Pinpoint the cell where the given text exists, returning its [x, y] midpoint coordinate. 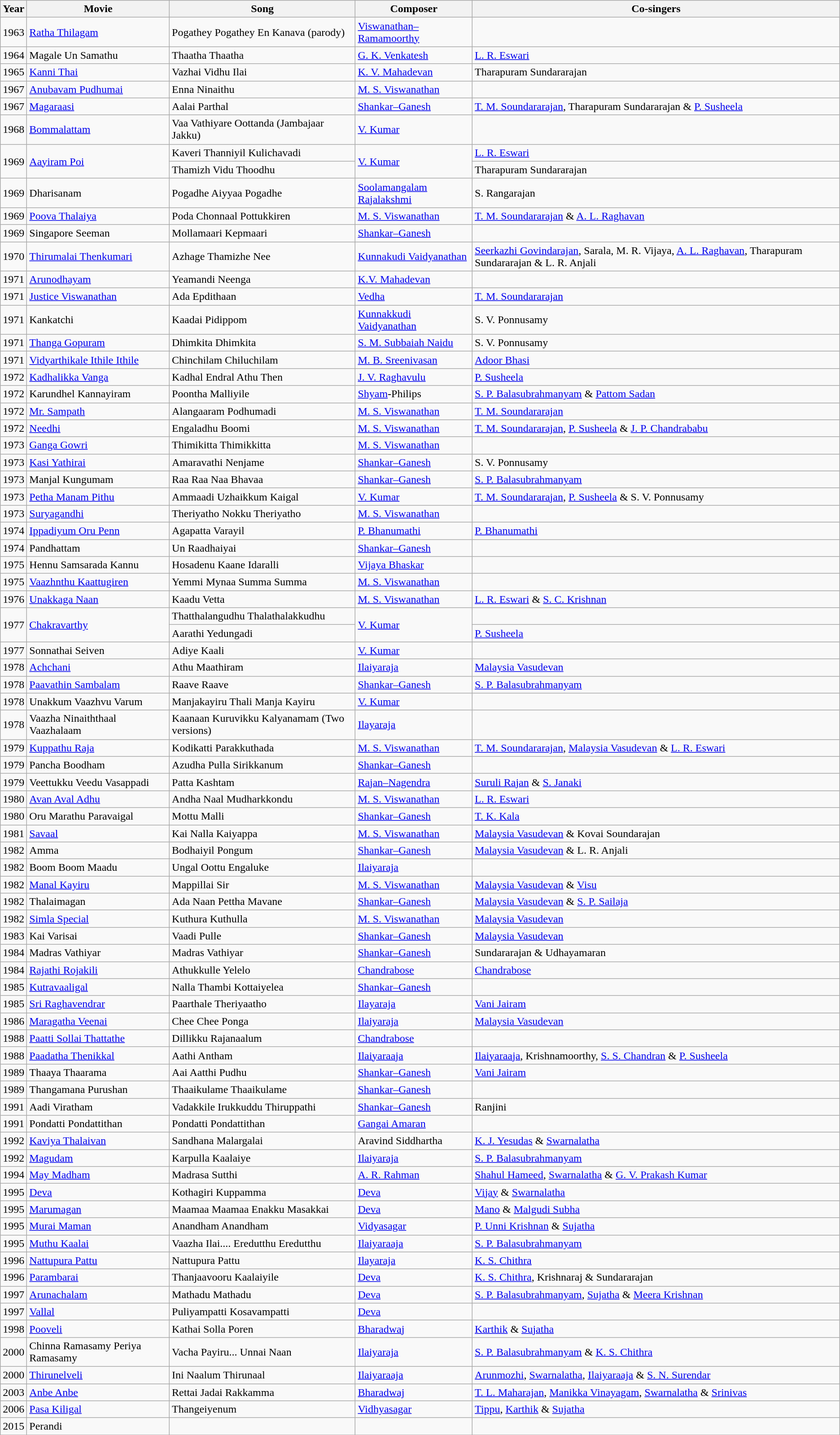
Thanga Gopuram [98, 343]
Kaanaan Kuruvikku Kalyanamam (Two versions) [262, 724]
Year [13, 9]
Vidyarthikale Ithile Ithile [98, 360]
Paadatha Thenikkal [98, 1055]
Chinna Ramasamy Periya Ramasamy [98, 1352]
Perandi [98, 1426]
Ada Naan Pettha Mavane [262, 902]
Thaaya Thaarama [98, 1072]
G. K. Venkatesh [414, 55]
Parambarai [98, 1277]
Arunmozhi, Swarnalatha, Ilaiyaraaja & S. N. Surendar [656, 1375]
Theriyatho Nokku Theriyatho [262, 513]
Tippu, Karthik & Sujatha [656, 1409]
Malaysia Vasudevan & Visu [656, 885]
Raave Raave [262, 685]
Kunnakkudi Vaidyanathan [414, 320]
Marumagan [98, 1209]
Poova Thalaiya [98, 216]
Kadhal Endral Athu Then [262, 377]
1994 [13, 1175]
S. P. Balasubrahmanyam & K. S. Chithra [656, 1352]
Athukkulle Yelelo [262, 970]
1965 [13, 72]
Kutravaaligal [98, 987]
Thirunelveli [98, 1375]
Vidyasagar [414, 1226]
Kathai Solla Poren [262, 1329]
Thamizh Vidu Thoodhu [262, 170]
Kasi Yathirai [98, 462]
Rettai Jadai Rakkamma [262, 1392]
Pasa Kiligal [98, 1409]
Kothagiri Kuppamma [262, 1192]
A. R. Rahman [414, 1175]
Enna Ninaithu [262, 89]
Puliyampatti Kosavampatti [262, 1312]
Azudha Pulla Sirikkanum [262, 765]
Kankatchi [98, 320]
Kanni Thai [98, 72]
Avan Aval Adhu [98, 799]
Magale Un Samathu [98, 55]
Kaadai Pidippom [262, 320]
J. V. Raghavulu [414, 377]
Petha Manam Pithu [98, 496]
1968 [13, 129]
Hosadenu Kaane Idaralli [262, 565]
K.V. Mahadevan [414, 280]
Sri Raghavendrar [98, 1004]
Ranjini [656, 1106]
1981 [13, 834]
Thatthalangudhu Thalathalakkudhu [262, 616]
Aai Aatthi Pudhu [262, 1072]
Patta Kashtam [262, 782]
Ilaiyaraaja, Krishnamoorthy, S. S. Chandran & P. Susheela [656, 1055]
Vaazhnthu Kaattugiren [98, 582]
Chee Chee Ponga [262, 1021]
Maamaa Maamaa Enakku Masakkai [262, 1209]
May Madham [98, 1175]
Rajan–Nagendra [414, 782]
Suruli Rajan & S. Janaki [656, 782]
Poda Chonnaal Pottukkiren [262, 216]
Viswanathan–Ramamoorthy [414, 32]
Athu Maathiram [262, 667]
Vaadi Pulle [262, 936]
S. Rangarajan [656, 193]
Achchani [98, 667]
1964 [13, 55]
Pancha Boodham [98, 765]
Vidhyasagar [414, 1409]
Shahul Hameed, Swarnalatha & G. V. Prakash Kumar [656, 1175]
Simla Special [98, 919]
Anandham Anandham [262, 1226]
Unakkaga Naan [98, 599]
Soolamangalam Rajalakshmi [414, 193]
Poontha Malliyile [262, 394]
Magudam [98, 1158]
Vaazha Ilai.... Eredutthu Eredutthu [262, 1243]
Vijaya Bhaskar [414, 565]
Kodikatti Parakkuthada [262, 748]
Oru Marathu Paravaigal [98, 816]
Seerkazhi Govindarajan, Sarala, M. R. Vijaya, A. L. Raghavan, Tharapuram Sundararajan & L. R. Anjali [656, 256]
Thimikitta Thimikkitta [262, 445]
Mathadu Mathadu [262, 1295]
Vedha [414, 297]
Aayiram Poi [98, 161]
Veettukku Veedu Vasappadi [98, 782]
1976 [13, 599]
Anbe Anbe [98, 1392]
Ini Naalum Thirunaal [262, 1375]
Aarathi Yedungadi [262, 633]
Ungal Oottu Engaluke [262, 868]
T. M. Soundararajan & A. L. Raghavan [656, 216]
K. J. Yesudas & Swarnalatha [656, 1141]
Adoor Bhasi [656, 360]
K. V. Mahadevan [414, 72]
Justice Viswanathan [98, 297]
Pandhattam [98, 548]
Thirumalai Thenkumari [98, 256]
Paarthale Theriyaatho [262, 1004]
T. L. Maharajan, Manikka Vinayagam, Swarnalatha & Srinivas [656, 1392]
S. P. Balasubrahmanyam & Pattom Sadan [656, 394]
Thaaikulame Thaaikulame [262, 1089]
Yeamandi Neenga [262, 280]
Vadakkile Irukkuddu Thiruppathi [262, 1106]
Savaal [98, 834]
Aravind Siddhartha [414, 1141]
T. M. Soundararajan, Malaysia Vasudevan & L. R. Eswari [656, 748]
Andha Naal Mudharkkondu [262, 799]
Thalaimagan [98, 902]
Ada Epdithaan [262, 297]
Maragatha Veenai [98, 1021]
Karthik & Sujatha [656, 1329]
Arunodhayam [98, 280]
Amaravathi Nenjame [262, 462]
Vazhai Vidhu Ilai [262, 72]
Engaladhu Boomi [262, 428]
Kaveri Thanniyil Kulichavadi [262, 153]
Raa Raa Naa Bhavaa [262, 479]
Thangeiyenum [262, 1409]
Dharisanam [98, 193]
2006 [13, 1409]
Thaatha Thaatha [262, 55]
Kaadu Vetta [262, 599]
Karundhel Kannayiram [98, 394]
K. S. Chithra [656, 1260]
Kunnakudi Vaidyanathan [414, 256]
Co-singers [656, 9]
Shyam-Philips [414, 394]
T. M. Soundararajan, Tharapuram Sundararajan & P. Susheela [656, 106]
Agapatta Varayil [262, 531]
Karpulla Kaalaiye [262, 1158]
Boom Boom Maadu [98, 868]
1970 [13, 256]
Ammaadi Uzhaikkum Kaigal [262, 496]
S. P. Balasubrahmanyam, Sujatha & Meera Krishnan [656, 1295]
Singapore Seeman [98, 233]
Arunachalam [98, 1295]
Vijay & Swarnalatha [656, 1192]
Nalla Thambi Kottaiyelea [262, 987]
Rajathi Rojakili [98, 970]
Manal Kayiru [98, 885]
Dhimkita Dhimkita [262, 343]
Pogathey Pogathey En Kanava (parody) [262, 32]
Dillikku Rajanaalum [262, 1038]
Aalai Parthal [262, 106]
Chinchilam Chiluchilam [262, 360]
Kai Varisai [98, 936]
Kuthura Kuthulla [262, 919]
P. Unni Krishnan & Sujatha [656, 1226]
Needhi [98, 428]
L. R. Eswari & S. C. Krishnan [656, 599]
Murai Maman [98, 1226]
1986 [13, 1021]
Azhage Thamizhe Nee [262, 256]
Aadi Viratham [98, 1106]
Anubavam Pudhumai [98, 89]
Thangamana Purushan [98, 1089]
Magaraasi [98, 106]
1998 [13, 1329]
Mano & Malgudi Subha [656, 1209]
Bodhaiyil Pongum [262, 851]
Hennu Samsarada Kannu [98, 565]
Aathi Antham [262, 1055]
Song [262, 9]
Pogadhe Aiyyaa Pogadhe [262, 193]
Bommalattam [98, 129]
Ippadiyum Oru Penn [98, 531]
Unakkum Vaazhvu Varum [98, 702]
Vacha Payiru... Unnai Naan [262, 1352]
K. S. Chithra, Krishnaraj & Sundararajan [656, 1277]
T. M. Soundararajan, P. Susheela & J. P. Chandrababu [656, 428]
S. M. Subbaiah Naidu [414, 343]
Paatti Sollai Thattathe [98, 1038]
Manjakayiru Thali Manja Kayiru [262, 702]
Un Raadhaiyai [262, 548]
Ganga Gowri [98, 445]
Vaa Vathiyare Oottanda (Jambajaar Jakku) [262, 129]
Vallal [98, 1312]
Madrasa Sutthi [262, 1175]
T. K. Kala [656, 816]
Muthu Kaalai [98, 1243]
Sundararajan & Udhayamaran [656, 953]
1963 [13, 32]
2003 [13, 1392]
Sandhana Malargalai [262, 1141]
Kuppathu Raja [98, 748]
Movie [98, 9]
Alangaaram Podhumadi [262, 411]
Mollamaari Kepmaari [262, 233]
2015 [13, 1426]
Sonnathai Seiven [98, 650]
T. M. Soundararajan, P. Susheela & S. V. Ponnusamy [656, 496]
M. B. Sreenivasan [414, 360]
Mappillai Sir [262, 885]
Pooveli [98, 1329]
Kaviya Thalaivan [98, 1141]
Kadhalikka Vanga [98, 377]
1983 [13, 936]
Vaazha Ninaiththaal Vaazhalaam [98, 724]
Composer [414, 9]
Malaysia Vasudevan & L. R. Anjali [656, 851]
Mr. Sampath [98, 411]
Thanjaavooru Kaalaiyile [262, 1277]
Kai Nalla Kaiyappa [262, 834]
Chakravarthy [98, 625]
Adiye Kaali [262, 650]
Amma [98, 851]
Gangai Amaran [414, 1124]
Manjal Kungumam [98, 479]
Ratha Thilagam [98, 32]
Mottu Malli [262, 816]
Yemmi Mynaa Summa Summa [262, 582]
Paavathin Sambalam [98, 685]
Suryagandhi [98, 513]
Malaysia Vasudevan & Kovai Soundarajan [656, 834]
Malaysia Vasudevan & S. P. Sailaja [656, 902]
